Determine the (x, y) coordinate at the center of the cell enclosing the given text.  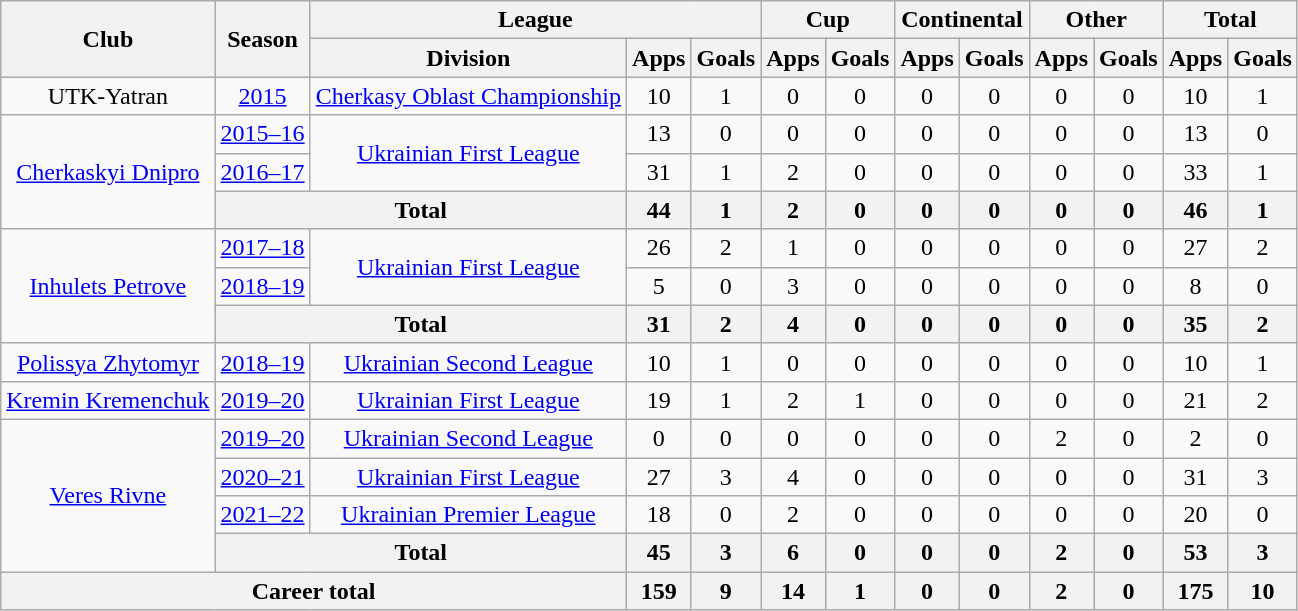
Season (262, 39)
33 (1195, 172)
Club (108, 39)
Other (1096, 20)
21 (1195, 400)
Division (468, 58)
League (536, 20)
5 (659, 286)
Ukrainian Premier League (468, 515)
2021–22 (262, 515)
26 (659, 248)
8 (1195, 286)
UTK-Yatran (108, 96)
2020–21 (262, 477)
2016–17 (262, 172)
Kremin Kremenchuk (108, 400)
53 (1195, 553)
6 (793, 553)
159 (659, 591)
Career total (314, 591)
Cup (828, 20)
14 (793, 591)
20 (1195, 515)
Cherkaskyi Dnipro (108, 172)
18 (659, 515)
9 (726, 591)
Veres Rivne (108, 495)
Continental (962, 20)
46 (1195, 210)
2015–16 (262, 134)
175 (1195, 591)
19 (659, 400)
45 (659, 553)
Inhulets Petrove (108, 286)
2015 (262, 96)
2017–18 (262, 248)
44 (659, 210)
Cherkasy Oblast Championship (468, 96)
Polissya Zhytomyr (108, 362)
35 (1195, 324)
